Capture the cell that displays the provided text and extract its [X, Y] central coordinate. 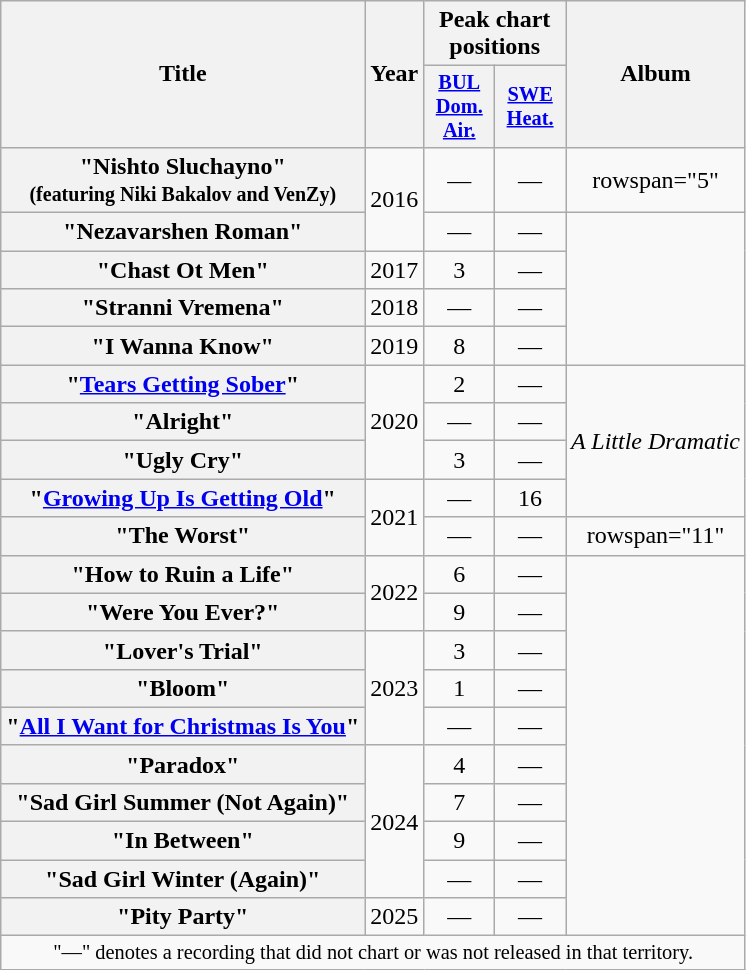
2025 [394, 917]
"Chast Ot Men" [183, 270]
A Little Dramatic [656, 441]
"Tears Getting Sober" [183, 384]
2019 [394, 346]
"Sad Girl Summer (Not Again)" [183, 802]
"In Between" [183, 841]
"I Wanna Know" [183, 346]
"Nishto Sluchayno"(featuring Niki Bakalov and VenZy) [183, 180]
2022 [394, 593]
1 [460, 688]
"All I Want for Christmas Is You" [183, 726]
Title [183, 74]
SWEHeat. [530, 107]
rowspan="11" [656, 536]
rowspan="5" [656, 180]
"Bloom" [183, 688]
"Stranni Vremena" [183, 308]
2016 [394, 198]
7 [460, 802]
BULDom.Air. [460, 107]
2024 [394, 821]
16 [530, 498]
8 [460, 346]
"Ugly Cry" [183, 460]
4 [460, 764]
2 [460, 384]
"—" denotes a recording that did not chart or was not released in that territory. [374, 953]
"Alright" [183, 422]
"Growing Up Is Getting Old" [183, 498]
2023 [394, 688]
"Lover's Trial" [183, 650]
"Were You Ever?" [183, 612]
2018 [394, 308]
Year [394, 74]
2017 [394, 270]
6 [460, 574]
"How to Ruin a Life" [183, 574]
"Pity Party" [183, 917]
"Sad Girl Winter (Again)" [183, 879]
"Paradox" [183, 764]
Album [656, 74]
"The Worst" [183, 536]
"Nezavarshen Roman" [183, 232]
Peak chart positions [495, 34]
2020 [394, 422]
2021 [394, 517]
